Find where the given text appears and provide that cell's center as (x, y) coordinate. 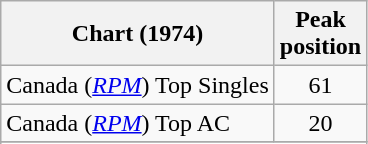
Canada (RPM) Top Singles (138, 85)
Chart (1974) (138, 34)
20 (320, 123)
Peakposition (320, 34)
Canada (RPM) Top AC (138, 123)
61 (320, 85)
